For the text-containing cell, return its midpoint in [X, Y] coordinate format. 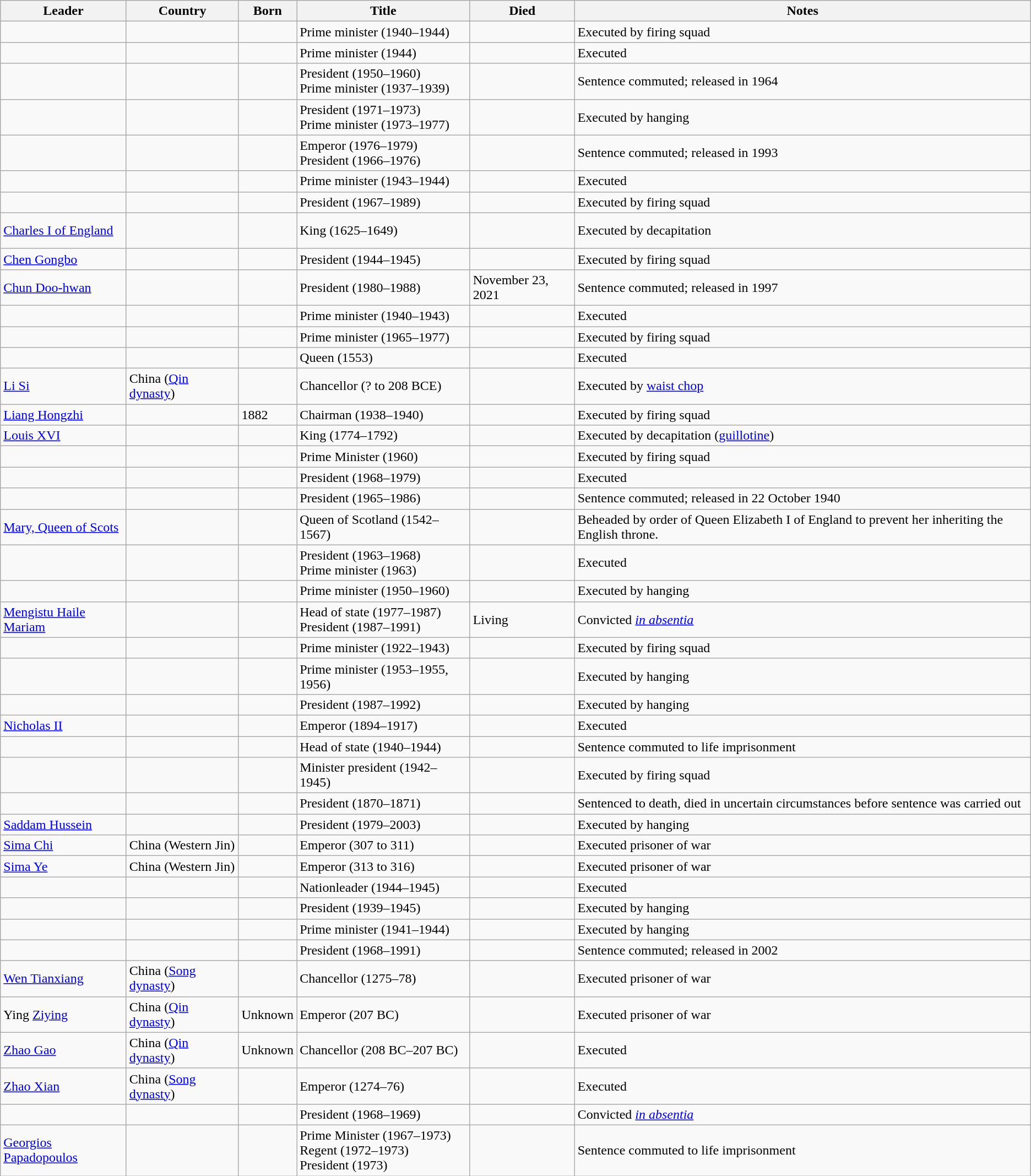
President (1979–2003) [383, 825]
Chen Gongbo [64, 259]
Prime minister (1943–1944) [383, 181]
President (1939–1945) [383, 908]
Zhao Xian [64, 1086]
Louis XVI [64, 436]
Sentence commuted; released in 1993 [802, 153]
Sentence commuted; released in 1997 [802, 288]
President (1870–1871) [383, 804]
Ying Ziying [64, 1015]
Mary, Queen of Scots [64, 527]
Mengistu Haile Mariam [64, 619]
President (1965–1986) [383, 498]
Executed by decapitation (guillotine) [802, 436]
Prime minister (1950–1960) [383, 591]
Prime minister (1944) [383, 53]
1882 [268, 415]
President (1980–1988) [383, 288]
Prime minister (1965–1977) [383, 337]
Chancellor (? to 208 BCE) [383, 387]
President (1968–1969) [383, 1114]
Living [522, 619]
Sentence commuted; released in 22 October 1940 [802, 498]
Nicholas II [64, 725]
Prime Minister (1967–1973)Regent (1972–1973)President (1973) [383, 1150]
Country [182, 11]
Sentence commuted; released in 1964 [802, 82]
Notes [802, 11]
President (1950–1960)Prime minister (1937–1939) [383, 82]
Queen (1553) [383, 358]
Emperor (307 to 311) [383, 846]
Queen of Scotland (1542–1567) [383, 527]
Prime Minister (1960) [383, 457]
King (1625–1649) [383, 230]
Title [383, 11]
Sima Ye [64, 866]
Executed by decapitation [802, 230]
Prime minister (1940–1943) [383, 316]
Minister president (1942–1945) [383, 776]
Emperor (1274–76) [383, 1086]
Leader [64, 11]
Zhao Gao [64, 1050]
President (1963–1968)Prime minister (1963) [383, 563]
Charles I of England [64, 230]
Prime minister (1953–1955, 1956) [383, 676]
King (1774–1792) [383, 436]
Chairman (1938–1940) [383, 415]
Emperor (1894–1917) [383, 725]
Chancellor (1275–78) [383, 978]
President (1971–1973)Prime minister (1973–1977) [383, 117]
Nationleader (1944–1945) [383, 887]
Prime minister (1922–1943) [383, 648]
President (1968–1991) [383, 950]
Died [522, 11]
Georgios Papadopoulos [64, 1150]
Prime minister (1940–1944) [383, 32]
Prime minister (1941–1944) [383, 929]
November 23, 2021 [522, 288]
Beheaded by order of Queen Elizabeth I of England to prevent her inheriting the English throne. [802, 527]
Head of state (1940–1944) [383, 746]
Saddam Hussein [64, 825]
Sentenced to death, died in uncertain circumstances before sentence was carried out [802, 804]
Li Si [64, 387]
Emperor (1976–1979)President (1966–1976) [383, 153]
President (1968–1979) [383, 478]
Liang Hongzhi [64, 415]
Head of state (1977–1987)President (1987–1991) [383, 619]
President (1944–1945) [383, 259]
Emperor (313 to 316) [383, 866]
Wen Tianxiang [64, 978]
President (1967–1989) [383, 202]
Chun Doo-hwan [64, 288]
Sima Chi [64, 846]
Executed by waist chop [802, 387]
Born [268, 11]
Sentence commuted; released in 2002 [802, 950]
Emperor (207 BC) [383, 1015]
President (1987–1992) [383, 704]
Chancellor (208 BC–207 BC) [383, 1050]
